Determine the (X, Y) coordinate at the center of the cell enclosing the given text.  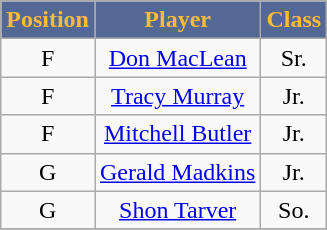
Position (48, 20)
Tracy Murray (177, 96)
Shon Tarver (177, 210)
Don MacLean (177, 58)
Sr. (294, 58)
Class (294, 20)
Gerald Madkins (177, 172)
Mitchell Butler (177, 134)
So. (294, 210)
Player (177, 20)
